Find where the given text appears and provide that cell's center as [X, Y] coordinate. 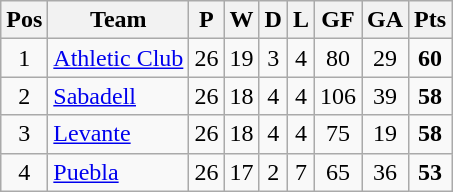
Levante [118, 134]
80 [338, 58]
36 [386, 172]
D [273, 20]
Sabadell [118, 96]
W [242, 20]
7 [300, 172]
75 [338, 134]
53 [430, 172]
L [300, 20]
Athletic Club [118, 58]
Puebla [118, 172]
39 [386, 96]
GF [338, 20]
Pos [24, 20]
GA [386, 20]
60 [430, 58]
Team [118, 20]
17 [242, 172]
Pts [430, 20]
1 [24, 58]
29 [386, 58]
P [206, 20]
106 [338, 96]
65 [338, 172]
